Locate the cell with the specified text and output its (x, y) center coordinate. 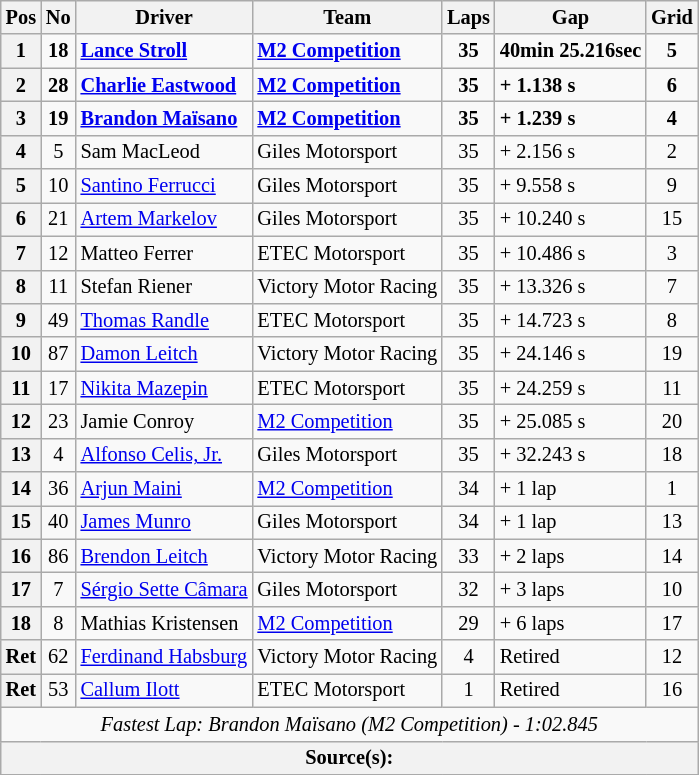
Sérgio Sette Câmara (164, 589)
21 (58, 219)
Brendon Leitch (164, 556)
Charlie Eastwood (164, 85)
Thomas Randle (164, 320)
+ 13.326 s (570, 287)
Brandon Maïsano (164, 118)
Sam MacLeod (164, 152)
Damon Leitch (164, 354)
Arjun Maini (164, 489)
40min 25.216sec (570, 51)
+ 9.558 s (570, 186)
+ 1.239 s (570, 118)
+ 25.085 s (570, 421)
Matteo Ferrer (164, 253)
Santino Ferrucci (164, 186)
Team (347, 17)
Lance Stroll (164, 51)
40 (58, 522)
Grid (672, 17)
+ 3 laps (570, 589)
Stefan Riener (164, 287)
36 (58, 489)
+ 2.156 s (570, 152)
62 (58, 657)
Driver (164, 17)
Callum Ilott (164, 690)
+ 2 laps (570, 556)
29 (468, 623)
Pos (21, 17)
Gap (570, 17)
James Munro (164, 522)
49 (58, 320)
Nikita Mazepin (164, 388)
Jamie Conroy (164, 421)
+ 32.243 s (570, 455)
Source(s): (350, 758)
+ 10.486 s (570, 253)
+ 10.240 s (570, 219)
33 (468, 556)
23 (58, 421)
28 (58, 85)
+ 1.138 s (570, 85)
Alfonso Celis, Jr. (164, 455)
Laps (468, 17)
86 (58, 556)
+ 14.723 s (570, 320)
+ 24.146 s (570, 354)
32 (468, 589)
53 (58, 690)
Ferdinand Habsburg (164, 657)
87 (58, 354)
Artem Markelov (164, 219)
Fastest Lap: Brandon Maïsano (M2 Competition) - 1:02.845 (350, 724)
20 (672, 421)
+ 6 laps (570, 623)
No (58, 17)
Mathias Kristensen (164, 623)
+ 24.259 s (570, 388)
